Identify which cell holds the provided text, then report its (X, Y) central coordinate. 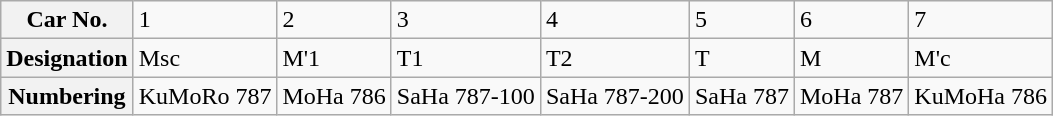
MoHa 786 (334, 96)
1 (205, 20)
Numbering (67, 96)
SaHa 787 (742, 96)
7 (981, 20)
MoHa 787 (851, 96)
6 (851, 20)
4 (614, 20)
T1 (466, 58)
2 (334, 20)
5 (742, 20)
T2 (614, 58)
KuMoRo 787 (205, 96)
SaHa 787-100 (466, 96)
Car No. (67, 20)
3 (466, 20)
KuMoHa 786 (981, 96)
Msc (205, 58)
SaHa 787-200 (614, 96)
T (742, 58)
Designation (67, 58)
M'c (981, 58)
M (851, 58)
M'1 (334, 58)
